From the cell containing the given text, extract its center point as (x, y) coordinate. 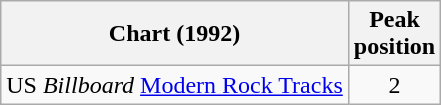
2 (394, 85)
Peakposition (394, 34)
Chart (1992) (175, 34)
US Billboard Modern Rock Tracks (175, 85)
